Detect which cell encompasses the target text, then output its [x, y] center coordinate. 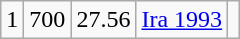
1 [12, 20]
Ira 1993 [182, 20]
27.56 [104, 20]
700 [48, 20]
